For the text-containing cell, return its midpoint in [X, Y] coordinate format. 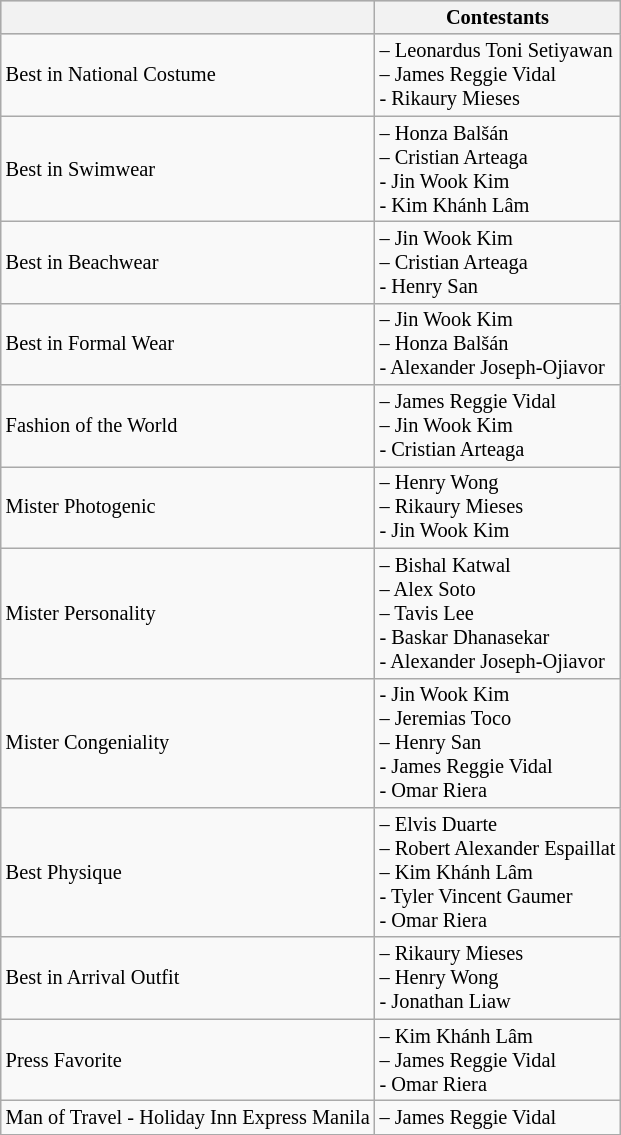
Best in Arrival Outfit [188, 978]
Best in Beachwear [188, 262]
– Jin Wook Kim – Honza Balšán - Alexander Joseph-Ojiavor [498, 344]
– Leonardus Toni Setiyawan – James Reggie Vidal - Rikaury Mieses [498, 75]
– Kim Khánh Lâm – James Reggie Vidal - Omar Riera [498, 1060]
Mister Photogenic [188, 507]
Press Favorite [188, 1060]
Best in Formal Wear [188, 344]
– Rikaury Mieses – Henry Wong - Jonathan Liaw [498, 978]
– James Reggie Vidal [498, 1117]
Mister Personality [188, 613]
Man of Travel - Holiday Inn Express Manila [188, 1117]
– Henry Wong – Rikaury Mieses - Jin Wook Kim [498, 507]
– Bishal Katwal – Alex Soto – Tavis Lee - Baskar Dhanasekar - Alexander Joseph-Ojiavor [498, 613]
– Jin Wook Kim – Cristian Arteaga - Henry San [498, 262]
Best in Swimwear [188, 169]
– Honza Balšán – Cristian Arteaga - Jin Wook Kim - Kim Khánh Lâm [498, 169]
– Elvis Duarte – Robert Alexander Espaillat – Kim Khánh Lâm - Tyler Vincent Gaumer - Omar Riera [498, 872]
Best Physique [188, 872]
Best in National Costume [188, 75]
Contestants [498, 17]
- Jin Wook Kim – Jeremias Toco – Henry San - James Reggie Vidal - Omar Riera [498, 743]
Fashion of the World [188, 426]
Mister Congeniality [188, 743]
– James Reggie Vidal – Jin Wook Kim - Cristian Arteaga [498, 426]
